Find where the given text appears and provide that cell's center as [x, y] coordinate. 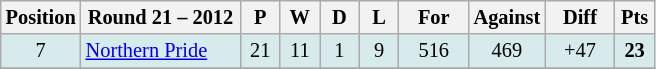
516 [434, 51]
D [340, 17]
1 [340, 51]
+47 [580, 51]
11 [300, 51]
Diff [580, 17]
23 [635, 51]
Northern Pride [161, 51]
21 [260, 51]
W [300, 17]
For [434, 17]
P [260, 17]
Pts [635, 17]
9 [379, 51]
469 [508, 51]
L [379, 17]
Position [41, 17]
7 [41, 51]
Round 21 – 2012 [161, 17]
Against [508, 17]
